Return (X, Y) of the center of cell containing provided text 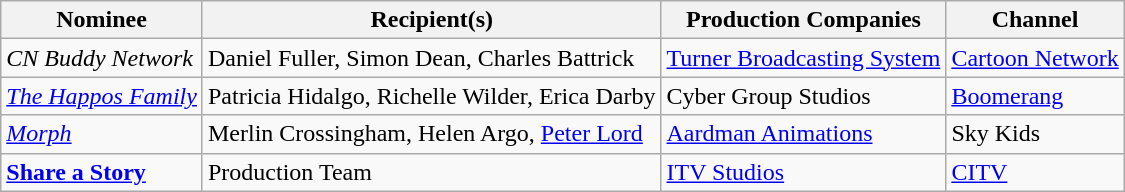
Recipient(s) (432, 20)
Channel (1035, 20)
Aardman Animations (804, 134)
Daniel Fuller, Simon Dean, Charles Battrick (432, 58)
Boomerang (1035, 96)
Cartoon Network (1035, 58)
Patricia Hidalgo, Richelle Wilder, Erica Darby (432, 96)
Nominee (102, 20)
Turner Broadcasting System (804, 58)
Share a Story (102, 172)
CITV (1035, 172)
Production Companies (804, 20)
ITV Studios (804, 172)
The Happos Family (102, 96)
Cyber Group Studios (804, 96)
Sky Kids (1035, 134)
Morph (102, 134)
Production Team (432, 172)
CN Buddy Network (102, 58)
Merlin Crossingham, Helen Argo, Peter Lord (432, 134)
